From the cell containing the given text, extract its center point as [x, y] coordinate. 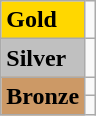
Gold [43, 20]
Bronze [43, 96]
Silver [43, 58]
